Capture the cell that displays the provided text and extract its (x, y) central coordinate. 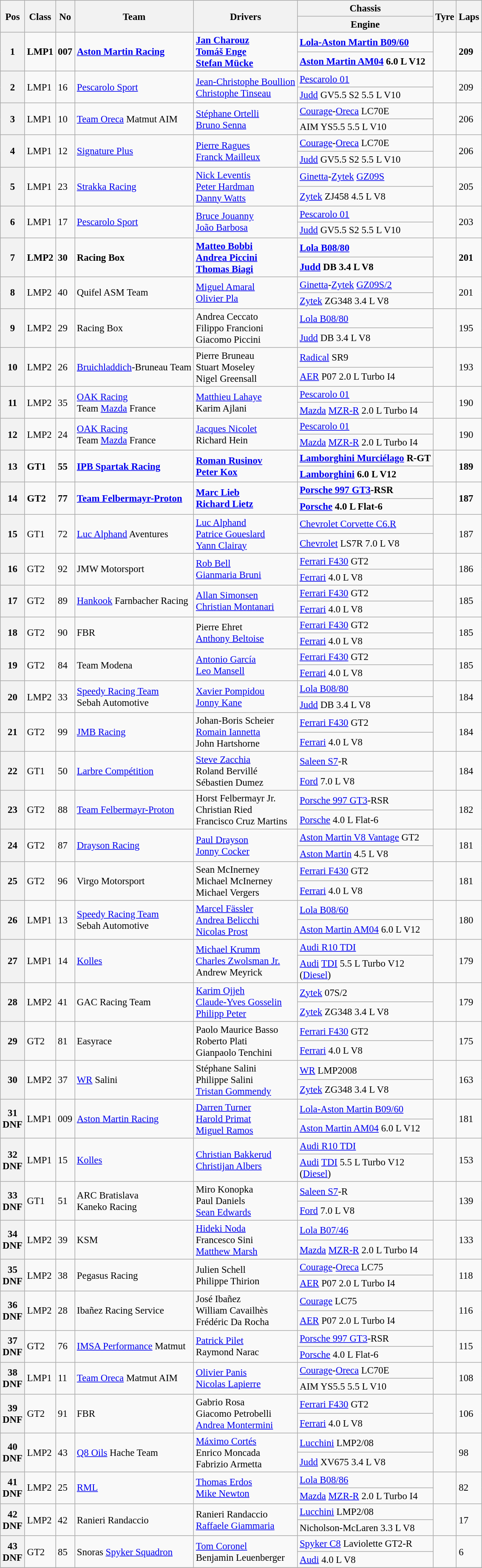
RML (134, 1488)
Lola B07/46 (366, 1230)
Virgo Motorsport (134, 881)
38 (65, 1275)
35 (65, 403)
39DNF (13, 1414)
Johan-Boris Scheier Romain Iannetta John Hartshorne (246, 732)
76 (65, 1346)
Pierre Ehret Anthony Beltoise (246, 633)
180 (469, 920)
1 (13, 52)
ARC Bratislava Kaneko Racing (134, 1201)
Bruichladdich-Bruneau Team (134, 367)
Miro Konopka Paul Daniels Sean Edwards (246, 1201)
Allan Simonsen Christian Montanari (246, 601)
Radical SR9 (366, 357)
Rob Bell Gianmaria Bruni (246, 569)
Courage-Oreca LC75 (366, 1267)
81 (65, 1041)
40DNF (13, 1452)
108 (469, 1378)
90 (65, 633)
Andrea Ceccato Filippo Francioni Giacomo Piccini (246, 328)
Matthieu Lahaye Karim Ajlani (246, 403)
Judd XV675 3.4 L V8 (366, 1462)
Tom Coronel Benjamin Leuenberger (246, 1552)
189 (469, 466)
35DNF (13, 1275)
37 (65, 1080)
GAC Racing Team (134, 1002)
Máximo Cortés Enrico Moncada Fabrizio Armetta (246, 1452)
38DNF (13, 1378)
Xavier Pompidou Jonny Kane (246, 697)
32DNF (13, 1160)
55 (65, 466)
Matteo Bobbi Andrea Piccini Thomas Biagi (246, 257)
Hankook Farnbacher Racing (134, 601)
Luc Alphand Patrice Goueslard Yann Clairay (246, 534)
Ranieri Randaccio (134, 1520)
99 (65, 732)
Tyre (445, 16)
IPB Spartak Racing (134, 466)
Spyker C8 Laviolette GT2-R (366, 1544)
JMW Motorsport (134, 569)
43 (65, 1452)
Quifel ASM Team (134, 293)
Hideki Noda Francesco Sini Matthew Marsh (246, 1240)
Julien Schell Philippe Thirion (246, 1275)
009 (65, 1119)
88 (65, 810)
50 (65, 771)
Karim Ojjeh Claude-Yves Gosselin Philipp Peter (246, 1002)
Paul Drayson Jonny Cocker (246, 845)
98 (469, 1452)
Q8 Oils Hache Team (134, 1452)
WR Salini (134, 1080)
Larbre Compétition (134, 771)
Team Modena (134, 665)
Miguel Amaral Olivier Pla (246, 293)
33 (65, 697)
Marc Lieb Richard Lietz (246, 499)
3 (13, 119)
Darren Turner Harold Primat Miguel Ramos (246, 1119)
Drayson Racing (134, 845)
Lamborghini 6.0 L V12 (366, 474)
Jan Charouz Tomáš Enge Stefan Mücke (246, 52)
84 (65, 665)
Sean McInerney Michael McInerney Michael Vergers (246, 881)
153 (469, 1160)
Laps (469, 16)
193 (469, 367)
Pierre Ragues Franck Mailleux (246, 151)
186 (469, 569)
139 (469, 1201)
Chevrolet Corvette C6.R (366, 524)
21 (13, 732)
37DNF (13, 1346)
Ranieri Randaccio Raffaele Giammaria (246, 1520)
51 (65, 1201)
Engine (366, 25)
KSM (134, 1240)
Ibañez Racing Service (134, 1311)
Gabrio Rosa Giacomo Petrobelli Andrea Montermini (246, 1414)
Olivier Panis Nicolas Lapierre (246, 1378)
Team (134, 16)
92 (65, 569)
Aston Martin V8 Vantage GT2 (366, 838)
Pierre Bruneau Stuart Moseley Nigel Greensall (246, 367)
72 (65, 534)
203 (469, 222)
Chassis (366, 8)
42DNF (13, 1520)
José Ibañez William Cavailhès Frédéric Da Rocha (246, 1311)
4 (13, 151)
27 (13, 961)
Snoras Spyker Squadron (134, 1552)
Jean-Christophe Boullion Christophe Tinseau (246, 87)
163 (469, 1080)
Pegasus Racing (134, 1275)
82 (469, 1488)
2 (13, 87)
116 (469, 1311)
Pos (13, 16)
77 (65, 499)
Aston Martin 4.5 L V8 (366, 854)
195 (469, 328)
85 (65, 1552)
Easyrace (134, 1041)
175 (469, 1041)
Christian Bakkerud Christijan Albers (246, 1160)
9 (13, 328)
Drivers (246, 16)
IMSA Performance Matmut (134, 1346)
Class (40, 16)
33DNF (13, 1201)
Ginetta-Zytek GZ09S (366, 177)
Zytek 07S/2 (366, 993)
7 (13, 257)
42 (65, 1520)
91 (65, 1414)
Marcel Fässler Andrea Belicchi Nicolas Prost (246, 920)
Horst Felbermayr Jr. Christian Ried Francisco Cruz Martins (246, 810)
19 (13, 665)
Nick Leventis Peter Hardman Danny Watts (246, 186)
Antonio García Leo Mansell (246, 665)
106 (469, 1414)
115 (469, 1346)
Stéphane Ortelli Bruno Senna (246, 119)
182 (469, 810)
43DNF (13, 1552)
133 (469, 1240)
Lola B08/86 (366, 1480)
Ginetta-Zytek GZ09S/2 (366, 285)
007 (65, 52)
Thomas Erdos Mike Newton (246, 1488)
Signature Plus (134, 151)
18 (13, 633)
Audi 4.0 L V8 (366, 1560)
Paolo Maurice Basso Roberto Plati Gianpaolo Tenchini (246, 1041)
20 (13, 697)
87 (65, 845)
Zytek ZJ458 4.5 L V8 (366, 196)
41 (65, 1002)
Lola B08/60 (366, 910)
Roman Rusinov Peter Kox (246, 466)
Jacques Nicolet Richard Hein (246, 434)
22 (13, 771)
Stéphane Salini Philippe Salini Tristan Gommendy (246, 1080)
39 (65, 1240)
31DNF (13, 1119)
Nicholson-McLaren 3.3 L V8 (366, 1528)
36DNF (13, 1311)
Patrick Pilet Raymond Narac (246, 1346)
8 (13, 293)
No (65, 16)
118 (469, 1275)
Courage LC75 (366, 1301)
Strakka Racing (134, 186)
89 (65, 601)
Steve Zacchia Roland Bervillé Sébastien Dumez (246, 771)
5 (13, 186)
40 (65, 293)
Luc Alphand Aventures (134, 534)
34DNF (13, 1240)
96 (65, 881)
JMB Racing (134, 732)
Chevrolet LS7R 7.0 L V8 (366, 544)
Lamborghini Murciélago R-GT (366, 458)
205 (469, 186)
WR LMP2008 (366, 1070)
41DNF (13, 1488)
Bruce Jouanny João Barbosa (246, 222)
Michael Krumm Charles Zwolsman Jr. Andrew Meyrick (246, 961)
